From the cell containing the given text, extract its center point as [X, Y] coordinate. 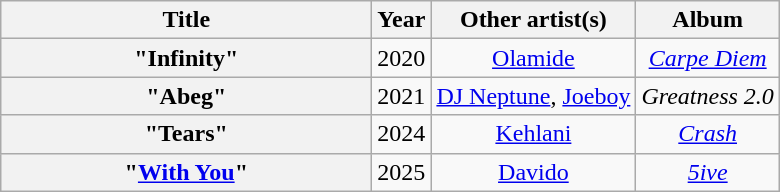
Title [186, 20]
Year [402, 20]
Crash [708, 134]
DJ Neptune, Joeboy [534, 96]
Carpe Diem [708, 58]
"Tears" [186, 134]
Other artist(s) [534, 20]
"Abeg" [186, 96]
Olamide [534, 58]
Album [708, 20]
2020 [402, 58]
2021 [402, 96]
Kehlani [534, 134]
"Infinity" [186, 58]
2024 [402, 134]
Davido [534, 172]
Greatness 2.0 [708, 96]
2025 [402, 172]
5ive [708, 172]
"With You" [186, 172]
